Detect which cell encompasses the target text, then output its (x, y) center coordinate. 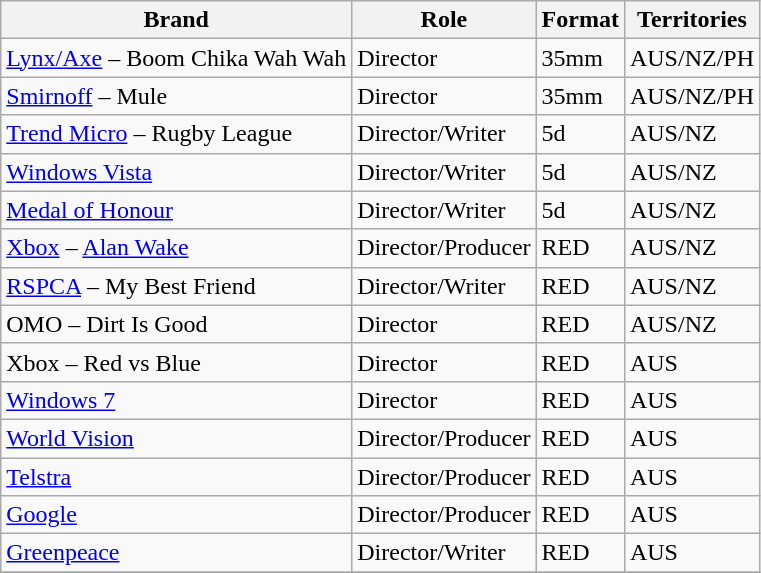
Lynx/Axe – Boom Chika Wah Wah (176, 58)
Trend Micro – Rugby League (176, 134)
World Vision (176, 438)
Territories (692, 20)
Smirnoff – Mule (176, 96)
Medal of Honour (176, 210)
Telstra (176, 477)
Xbox – Alan Wake (176, 248)
Role (444, 20)
RSPCA – My Best Friend (176, 286)
Xbox – Red vs Blue (176, 362)
Format (580, 20)
Brand (176, 20)
Windows 7 (176, 400)
Greenpeace (176, 553)
Windows Vista (176, 172)
Google (176, 515)
OMO – Dirt Is Good (176, 324)
